Pinpoint the cell where the given text exists, returning its [X, Y] midpoint coordinate. 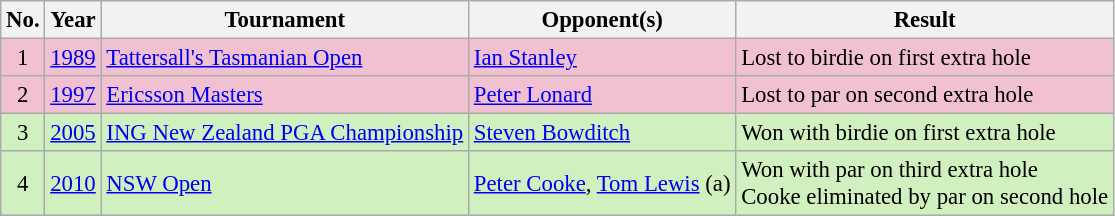
Opponent(s) [602, 20]
ING New Zealand PGA Championship [284, 133]
Tournament [284, 20]
NSW Open [284, 184]
Result [925, 20]
1 [23, 58]
Year [73, 20]
2 [23, 95]
3 [23, 133]
Peter Lonard [602, 95]
Peter Cooke, Tom Lewis (a) [602, 184]
1997 [73, 95]
4 [23, 184]
Tattersall's Tasmanian Open [284, 58]
Lost to birdie on first extra hole [925, 58]
Won with par on third extra holeCooke eliminated by par on second hole [925, 184]
No. [23, 20]
1989 [73, 58]
Ericsson Masters [284, 95]
2005 [73, 133]
Won with birdie on first extra hole [925, 133]
2010 [73, 184]
Steven Bowditch [602, 133]
Lost to par on second extra hole [925, 95]
Ian Stanley [602, 58]
